Search for the cell housing the specified text and yield its (X, Y) center coordinate. 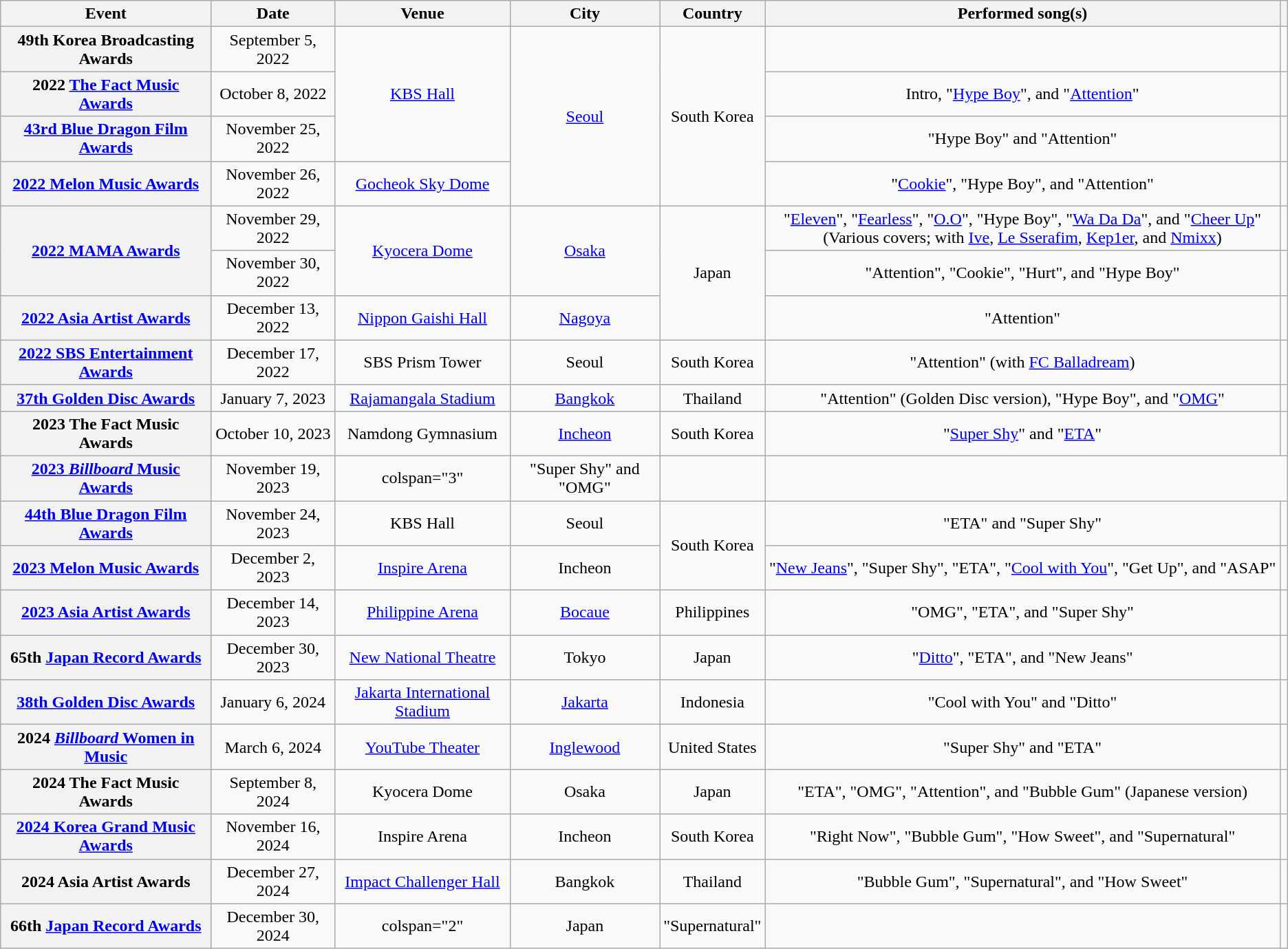
2024 Korea Grand Music Awards (106, 837)
October 8, 2022 (273, 94)
Bocaue (585, 612)
2024 Billboard Women in Music (106, 747)
November 16, 2024 (273, 837)
2022 SBS Entertainment Awards (106, 362)
44th Blue Dragon Film Awards (106, 523)
October 10, 2023 (273, 434)
November 25, 2022 (273, 139)
November 29, 2022 (273, 228)
"Eleven", "Fearless", "O.O", "Hype Boy", "Wa Da Da", and "Cheer Up" (Various covers; with Ive, Le Sserafim, Kep1er, and Nmixx) (1022, 228)
"ETA" and "Super Shy" (1022, 523)
"Right Now", "Bubble Gum", "How Sweet", and "Supernatural" (1022, 837)
September 8, 2024 (273, 791)
2023 Asia Artist Awards (106, 612)
Impact Challenger Hall (422, 881)
2022 MAMA Awards (106, 250)
January 7, 2023 (273, 398)
43rd Blue Dragon Film Awards (106, 139)
"Hype Boy" and "Attention" (1022, 139)
Event (106, 14)
"Attention" (with FC Balladream) (1022, 362)
"Cool with You" and "Ditto" (1022, 702)
"Ditto", "ETA", and "New Jeans" (1022, 658)
Inglewood (585, 747)
2022 The Fact Music Awards (106, 94)
November 19, 2023 (273, 478)
United States (713, 747)
colspan="3" (422, 478)
"New Jeans", "Super Shy", "ETA", "Cool with You", "Get Up", and "ASAP" (1022, 568)
Jakarta International Stadium (422, 702)
2023 Billboard Music Awards (106, 478)
December 14, 2023 (273, 612)
65th Japan Record Awards (106, 658)
Indonesia (713, 702)
37th Golden Disc Awards (106, 398)
"OMG", "ETA", and "Super Shy" (1022, 612)
"Attention" (1022, 318)
December 30, 2023 (273, 658)
Nippon Gaishi Hall (422, 318)
December 30, 2024 (273, 926)
49th Korea Broadcasting Awards (106, 50)
66th Japan Record Awards (106, 926)
December 17, 2022 (273, 362)
City (585, 14)
Jakarta (585, 702)
Rajamangala Stadium (422, 398)
December 2, 2023 (273, 568)
Namdong Gymnasium (422, 434)
YouTube Theater (422, 747)
March 6, 2024 (273, 747)
December 27, 2024 (273, 881)
"Super Shy" and "OMG" (585, 478)
"Cookie", "Hype Boy", and "Attention" (1022, 183)
New National Theatre (422, 658)
SBS Prism Tower (422, 362)
2024 Asia Artist Awards (106, 881)
November 26, 2022 (273, 183)
Country (713, 14)
Nagoya (585, 318)
Philippines (713, 612)
Venue (422, 14)
January 6, 2024 (273, 702)
Tokyo (585, 658)
December 13, 2022 (273, 318)
Philippine Arena (422, 612)
2022 Melon Music Awards (106, 183)
"Supernatural" (713, 926)
colspan="2" (422, 926)
2023 The Fact Music Awards (106, 434)
38th Golden Disc Awards (106, 702)
"Attention" (Golden Disc version), "Hype Boy", and "OMG" (1022, 398)
2024 The Fact Music Awards (106, 791)
Performed song(s) (1022, 14)
Date (273, 14)
November 24, 2023 (273, 523)
"Bubble Gum", "Supernatural", and "How Sweet" (1022, 881)
2023 Melon Music Awards (106, 568)
"ETA", "OMG", "Attention", and "Bubble Gum" (Japanese version) (1022, 791)
2022 Asia Artist Awards (106, 318)
Gocheok Sky Dome (422, 183)
November 30, 2022 (273, 273)
Intro, "Hype Boy", and "Attention" (1022, 94)
September 5, 2022 (273, 50)
"Attention", "Cookie", "Hurt", and "Hype Boy" (1022, 273)
